Detect which cell encompasses the target text, then output its [X, Y] center coordinate. 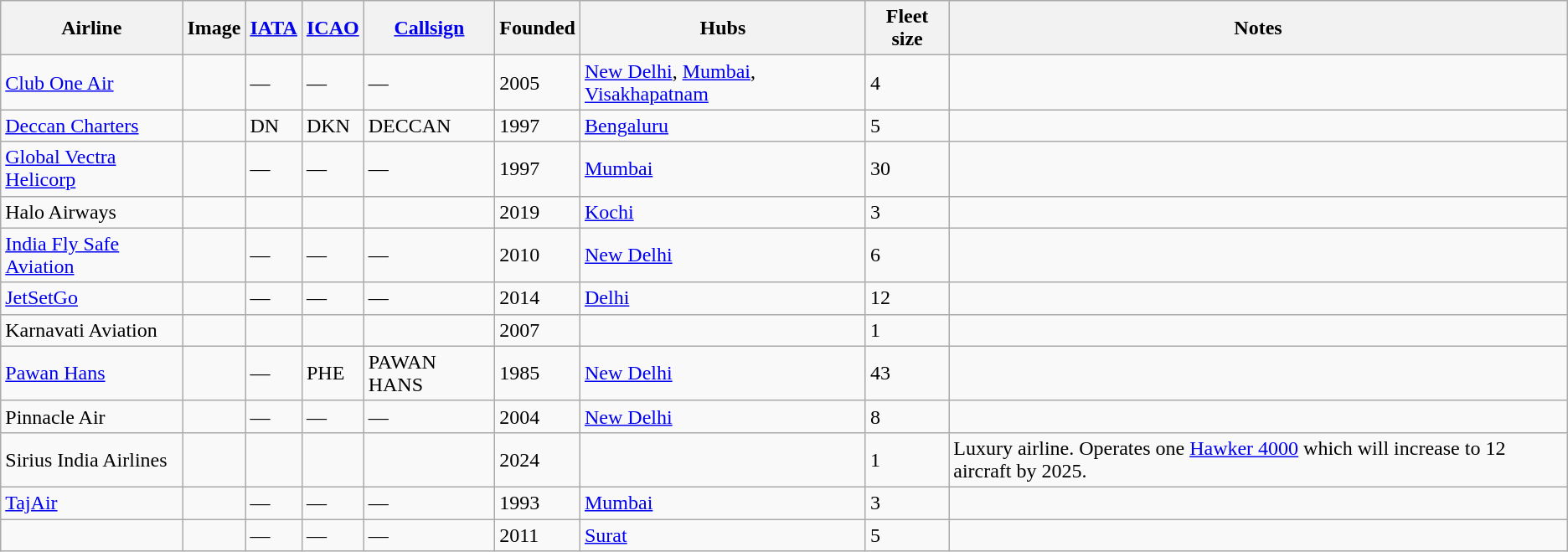
Pinnacle Air [92, 416]
6 [906, 255]
2024 [538, 459]
Sirius India Airlines [92, 459]
Karnavati Aviation [92, 330]
Deccan Charters [92, 126]
1985 [538, 374]
Hubs [722, 28]
12 [906, 298]
DECCAN [429, 126]
Global Vectra Helicorp [92, 169]
30 [906, 169]
JetSetGo [92, 298]
TajAir [92, 503]
Callsign [429, 28]
Halo Airways [92, 212]
Club One Air [92, 82]
2019 [538, 212]
ICAO [333, 28]
Fleet size [906, 28]
PAWAN HANS [429, 374]
4 [906, 82]
2011 [538, 535]
New Delhi, Mumbai, Visakhapatnam [722, 82]
Surat [722, 535]
2014 [538, 298]
IATA [274, 28]
Image [214, 28]
2007 [538, 330]
Bengaluru [722, 126]
Kochi [722, 212]
Airline [92, 28]
Pawan Hans [92, 374]
2004 [538, 416]
8 [906, 416]
Notes [1258, 28]
India Fly Safe Aviation [92, 255]
DKN [333, 126]
1993 [538, 503]
43 [906, 374]
Founded [538, 28]
Luxury airline. Operates one Hawker 4000 which will increase to 12 aircraft by 2025. [1258, 459]
Delhi [722, 298]
2005 [538, 82]
2010 [538, 255]
DN [274, 126]
PHE [333, 374]
